Search for the cell housing the specified text and yield its [X, Y] center coordinate. 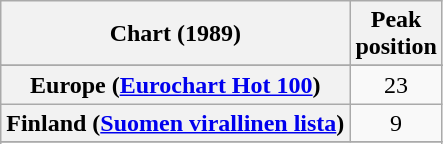
Chart (1989) [176, 34]
9 [396, 123]
Peakposition [396, 34]
Finland (Suomen virallinen lista) [176, 123]
Europe (Eurochart Hot 100) [176, 85]
23 [396, 85]
